Search for the cell housing the specified text and yield its [x, y] center coordinate. 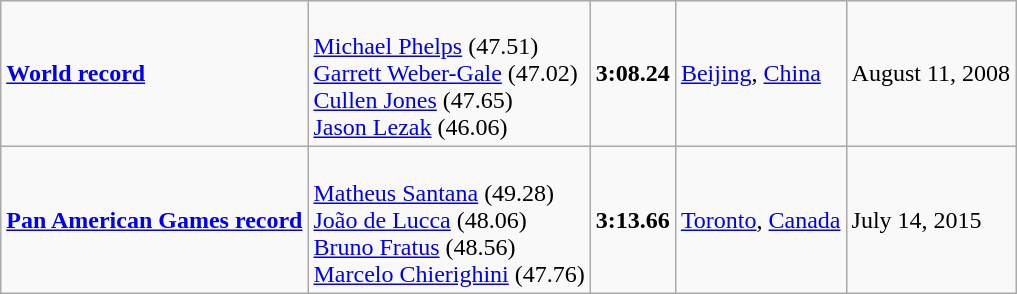
Michael Phelps (47.51)Garrett Weber-Gale (47.02)Cullen Jones (47.65)Jason Lezak (46.06) [449, 74]
3:13.66 [632, 220]
Toronto, Canada [760, 220]
3:08.24 [632, 74]
Matheus Santana (49.28)João de Lucca (48.06)Bruno Fratus (48.56)Marcelo Chierighini (47.76) [449, 220]
Pan American Games record [154, 220]
August 11, 2008 [931, 74]
Beijing, China [760, 74]
World record [154, 74]
July 14, 2015 [931, 220]
